Detect which cell encompasses the target text, then output its [x, y] center coordinate. 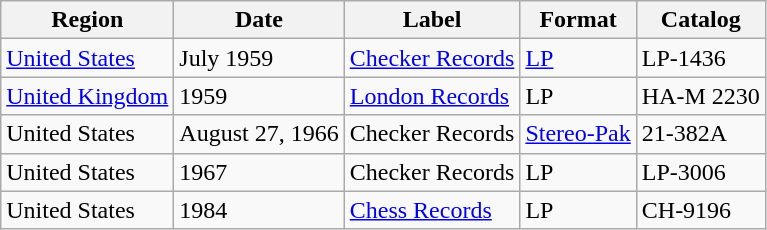
July 1959 [259, 58]
CH-9196 [700, 210]
Label [432, 20]
Region [88, 20]
1959 [259, 96]
LP-1436 [700, 58]
Stereo-Pak [578, 134]
United Kingdom [88, 96]
Chess Records [432, 210]
1984 [259, 210]
Format [578, 20]
August 27, 1966 [259, 134]
London Records [432, 96]
LP-3006 [700, 172]
21-382A [700, 134]
1967 [259, 172]
Catalog [700, 20]
HA-M 2230 [700, 96]
Date [259, 20]
